Identify which cell holds the provided text, then report its (X, Y) central coordinate. 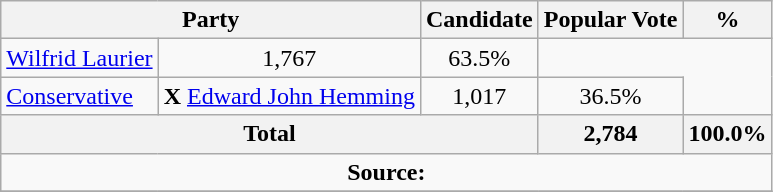
36.5% (610, 96)
X Edward John Hemming (289, 96)
Party (211, 20)
Candidate (479, 20)
% (728, 20)
Wilfrid Laurier (80, 58)
Conservative (80, 96)
63.5% (479, 58)
2,784 (610, 134)
1,767 (289, 58)
100.0% (728, 134)
Total (270, 134)
Popular Vote (610, 20)
1,017 (479, 96)
Source: (386, 172)
